Identify which cell holds the provided text, then report its (x, y) central coordinate. 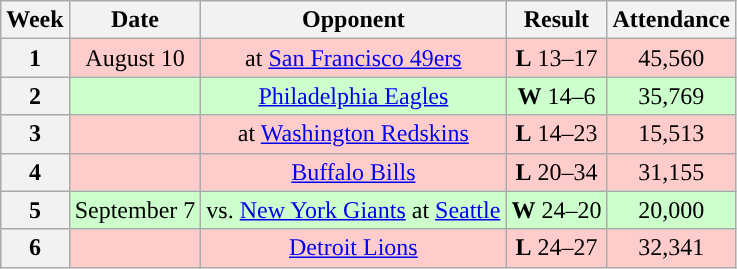
vs. New York Giants at Seattle (354, 210)
W 14–6 (556, 96)
September 7 (135, 210)
4 (35, 172)
Detroit Lions (354, 248)
August 10 (135, 58)
L 14–23 (556, 134)
Week (35, 20)
Buffalo Bills (354, 172)
32,341 (671, 248)
L 24–27 (556, 248)
35,769 (671, 96)
at Washington Redskins (354, 134)
45,560 (671, 58)
L 13–17 (556, 58)
Philadelphia Eagles (354, 96)
Result (556, 20)
1 (35, 58)
5 (35, 210)
Date (135, 20)
Opponent (354, 20)
3 (35, 134)
20,000 (671, 210)
W 24–20 (556, 210)
2 (35, 96)
at San Francisco 49ers (354, 58)
31,155 (671, 172)
L 20–34 (556, 172)
Attendance (671, 20)
6 (35, 248)
15,513 (671, 134)
